Pinpoint the cell where the given text exists, returning its (x, y) midpoint coordinate. 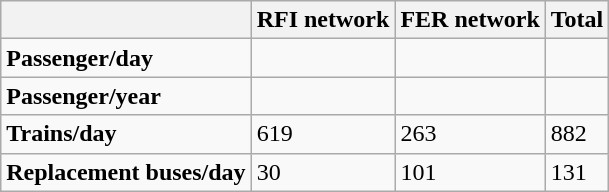
263 (470, 134)
RFI network (323, 20)
Replacement buses/day (126, 172)
882 (577, 134)
FER network (470, 20)
131 (577, 172)
101 (470, 172)
Trains/day (126, 134)
Passenger/day (126, 58)
619 (323, 134)
30 (323, 172)
Passenger/year (126, 96)
Total (577, 20)
